Determine the [X, Y] coordinate at the center of the cell enclosing the given text.  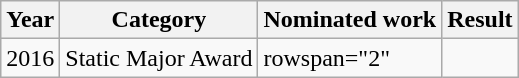
2016 [30, 58]
Static Major Award [159, 58]
Result [480, 20]
Category [159, 20]
rowspan="2" [350, 58]
Year [30, 20]
Nominated work [350, 20]
